Output the [X, Y] coordinate of the center of the cell containing the given text.  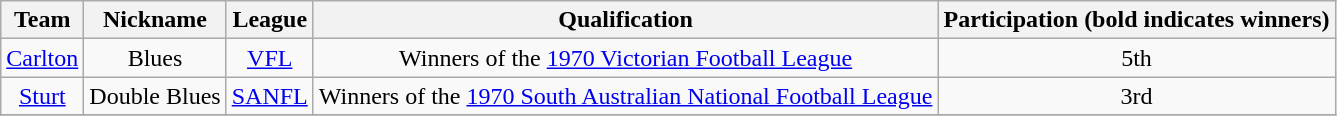
Nickname [155, 20]
5th [1136, 58]
Double Blues [155, 96]
Team [42, 20]
Carlton [42, 58]
Sturt [42, 96]
3rd [1136, 96]
SANFL [270, 96]
VFL [270, 58]
Participation (bold indicates winners) [1136, 20]
League [270, 20]
Winners of the 1970 Victorian Football League [626, 58]
Qualification [626, 20]
Winners of the 1970 South Australian National Football League [626, 96]
Blues [155, 58]
